Detect which cell encompasses the target text, then output its (x, y) center coordinate. 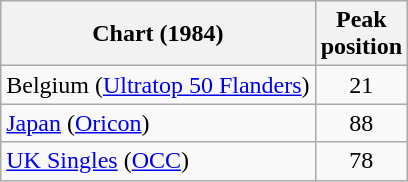
Belgium (Ultratop 50 Flanders) (158, 85)
21 (361, 85)
Peakposition (361, 34)
88 (361, 123)
Japan (Oricon) (158, 123)
78 (361, 161)
Chart (1984) (158, 34)
UK Singles (OCC) (158, 161)
